Output the (X, Y) coordinate of the center of the cell containing the given text.  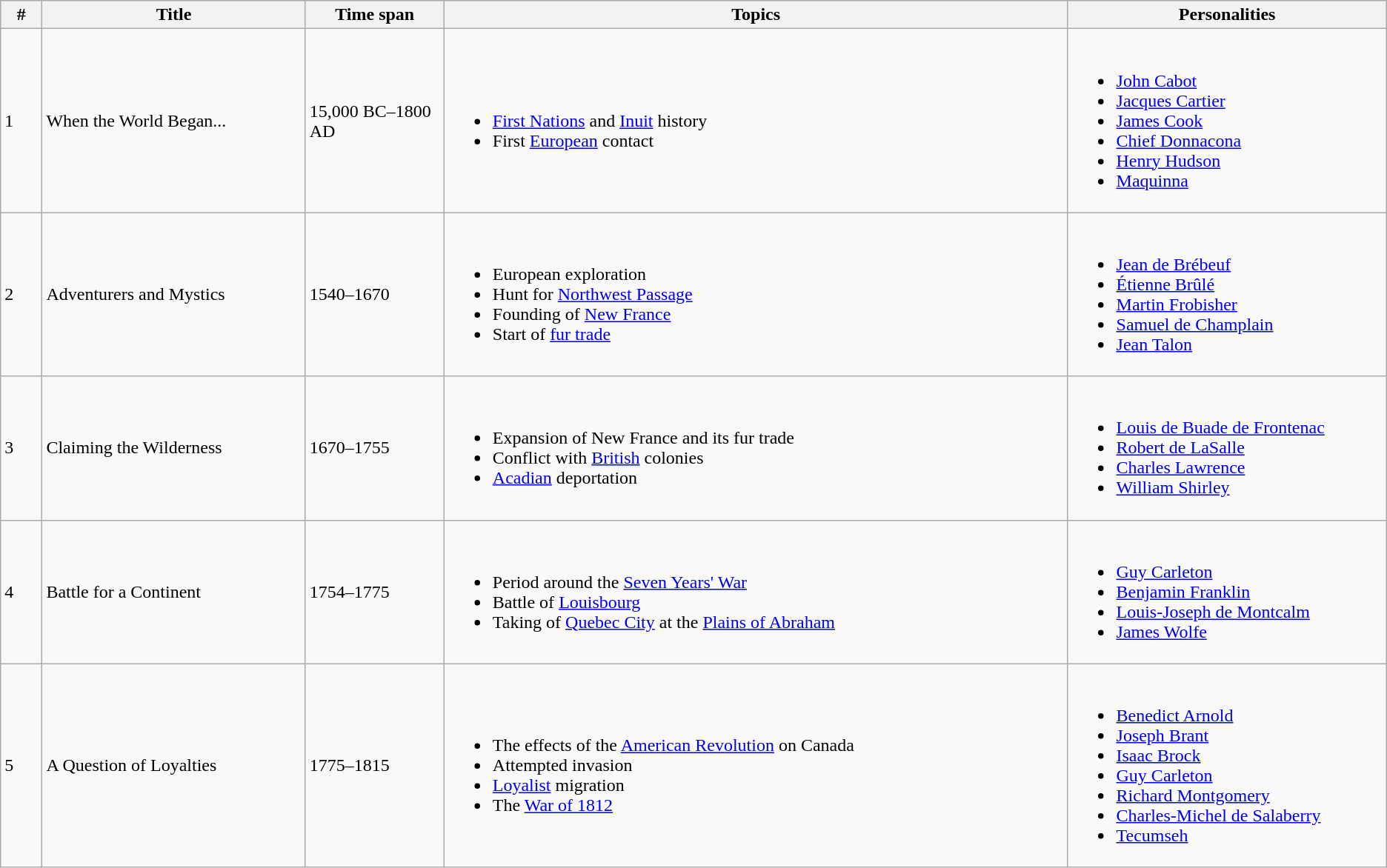
1540–1670 (375, 295)
When the World Began... (173, 121)
Adventurers and Mystics (173, 295)
First Nations and Inuit historyFirst European contact (756, 121)
1 (21, 121)
1670–1755 (375, 448)
John CabotJacques CartierJames CookChief DonnaconaHenry HudsonMaquinna (1227, 121)
The effects of the American Revolution on CanadaAttempted invasionLoyalist migrationThe War of 1812 (756, 766)
15,000 BC–1800 AD (375, 121)
Period around the Seven Years' WarBattle of LouisbourgTaking of Quebec City at the Plains of Abraham (756, 592)
Claiming the Wilderness (173, 448)
4 (21, 592)
Expansion of New France and its fur tradeConflict with British coloniesAcadian deportation (756, 448)
5 (21, 766)
A Question of Loyalties (173, 766)
# (21, 15)
2 (21, 295)
Time span (375, 15)
Personalities (1227, 15)
3 (21, 448)
1775–1815 (375, 766)
Title (173, 15)
Topics (756, 15)
Battle for a Continent (173, 592)
Guy CarletonBenjamin FranklinLouis-Joseph de MontcalmJames Wolfe (1227, 592)
Jean de BrébeufÉtienne BrûléMartin FrobisherSamuel de ChamplainJean Talon (1227, 295)
Louis de Buade de FrontenacRobert de LaSalleCharles LawrenceWilliam Shirley (1227, 448)
1754–1775 (375, 592)
European explorationHunt for Northwest PassageFounding of New FranceStart of fur trade (756, 295)
Benedict ArnoldJoseph BrantIsaac BrockGuy CarletonRichard MontgomeryCharles-Michel de SalaberryTecumseh (1227, 766)
